From the cell containing the given text, extract its center point as (x, y) coordinate. 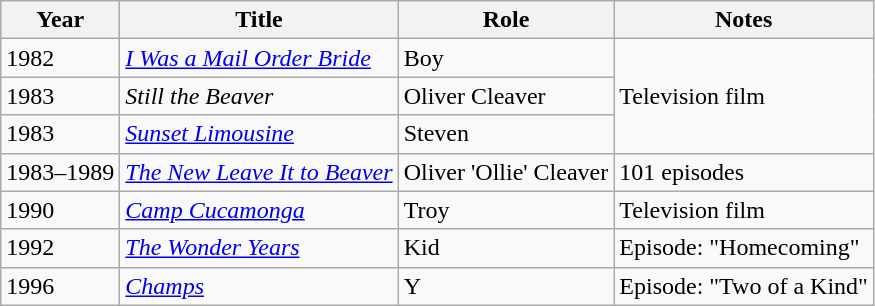
Title (259, 20)
Episode: "Two of a Kind" (744, 286)
Sunset Limousine (259, 134)
Notes (744, 20)
1992 (60, 248)
101 episodes (744, 172)
Episode: "Homecoming" (744, 248)
The New Leave It to Beaver (259, 172)
Kid (506, 248)
Oliver 'Ollie' Cleaver (506, 172)
Year (60, 20)
Camp Cucamonga (259, 210)
1990 (60, 210)
1996 (60, 286)
Role (506, 20)
Champs (259, 286)
1983–1989 (60, 172)
Troy (506, 210)
Steven (506, 134)
The Wonder Years (259, 248)
1982 (60, 58)
Boy (506, 58)
Still the Beaver (259, 96)
I Was a Mail Order Bride (259, 58)
Y (506, 286)
Oliver Cleaver (506, 96)
